Pinpoint the cell where the given text exists, returning its [X, Y] midpoint coordinate. 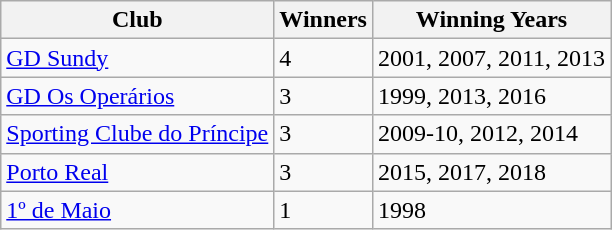
1999, 2013, 2016 [491, 96]
1º de Maio [138, 210]
Winners [324, 20]
4 [324, 58]
Porto Real [138, 172]
Club [138, 20]
Winning Years [491, 20]
1998 [491, 210]
GD Sundy [138, 58]
2015, 2017, 2018 [491, 172]
1 [324, 210]
2001, 2007, 2011, 2013 [491, 58]
Sporting Clube do Príncipe [138, 134]
2009-10, 2012, 2014 [491, 134]
GD Os Operários [138, 96]
